Output the [X, Y] coordinate of the center of the cell containing the given text.  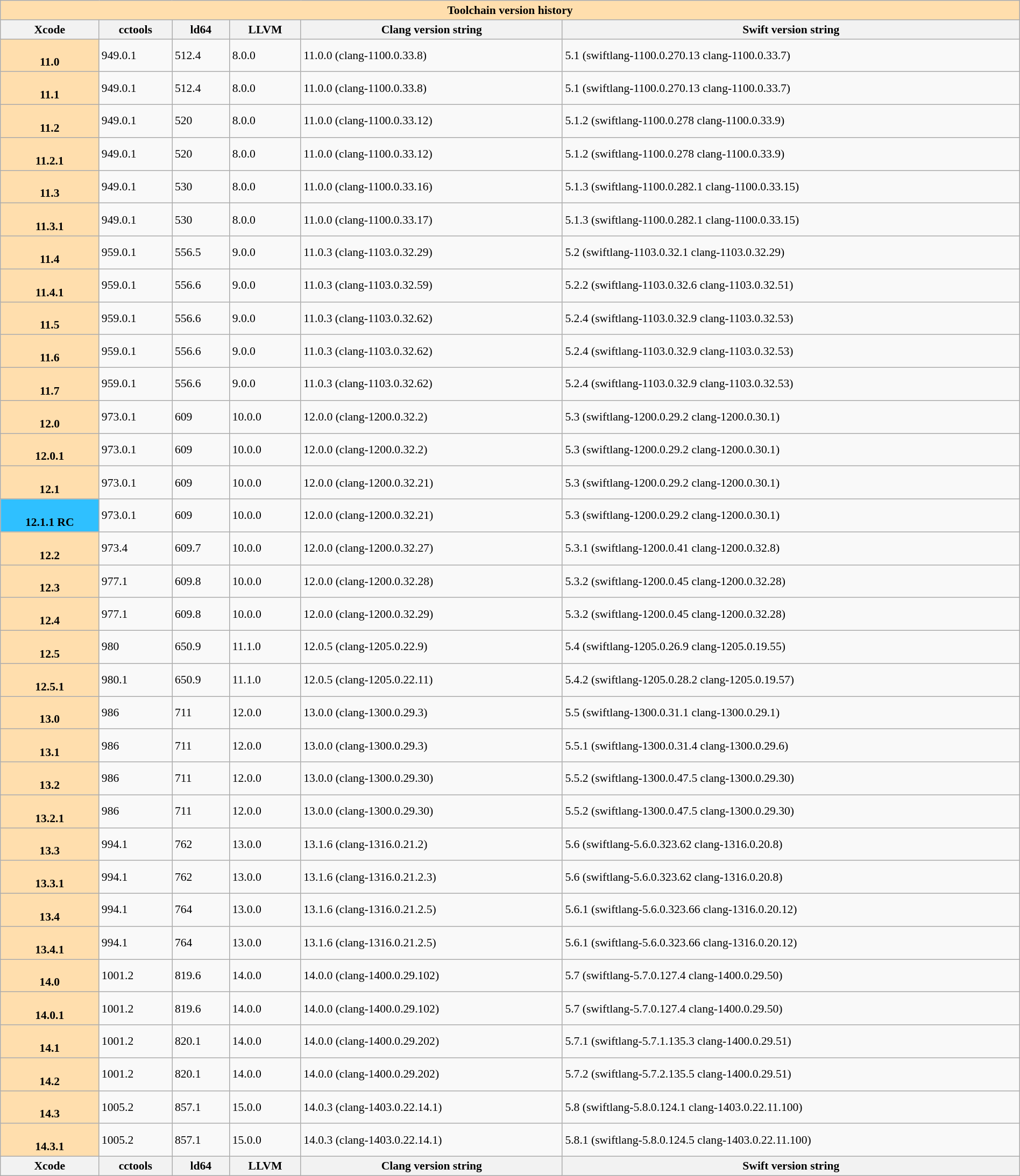
12.5 [49, 647]
5.5 (swiftlang-1300.0.31.1 clang-1300.0.29.1) [791, 713]
13.3 [49, 844]
5.8.1 (swiftlang-5.8.0.124.5 clang-1403.0.22.11.100) [791, 1140]
14.3.1 [49, 1140]
12.0.0 (clang-1200.0.32.27) [431, 548]
980 [136, 647]
556.5 [201, 253]
11.6 [49, 352]
13.2.1 [49, 811]
11.0.3 (clang-1103.0.32.29) [431, 253]
5.5.1 (swiftlang-1300.0.31.4 clang-1300.0.29.6) [791, 745]
980.1 [136, 680]
12.2 [49, 548]
12.0 [49, 417]
12.0.1 [49, 450]
13.1 [49, 745]
13.0 [49, 713]
12.0.0 (clang-1200.0.32.29) [431, 614]
12.3 [49, 581]
5.3.1 (swiftlang-1200.0.41 clang-1200.0.32.8) [791, 548]
5.8 (swiftlang-5.8.0.124.1 clang-1403.0.22.11.100) [791, 1107]
5.2.2 (swiftlang-1103.0.32.6 clang-1103.0.32.51) [791, 285]
13.1.6 (clang-1316.0.21.2.3) [431, 878]
11.5 [49, 318]
12.5.1 [49, 680]
11.0.0 (clang-1100.0.33.16) [431, 187]
14.3 [49, 1107]
5.2 (swiftlang-1103.0.32.1 clang-1103.0.32.29) [791, 253]
13.4 [49, 910]
Toolchain version history [510, 10]
609.7 [201, 548]
13.4.1 [49, 943]
973.4 [136, 548]
12.1 [49, 483]
5.4.2 (swiftlang-1205.0.28.2 clang-1205.0.19.57) [791, 680]
5.7.1 (swiftlang-5.7.1.135.3 clang-1400.0.29.51) [791, 1041]
14.2 [49, 1074]
11.2 [49, 122]
14.0.1 [49, 1009]
11.3 [49, 187]
11.3.1 [49, 219]
11.2.1 [49, 154]
12.0.5 (clang-1205.0.22.9) [431, 647]
13.3.1 [49, 878]
12.0.5 (clang-1205.0.22.11) [431, 680]
11.1 [49, 88]
12.0.0 (clang-1200.0.32.28) [431, 581]
5.7.2 (swiftlang-5.7.2.135.5 clang-1400.0.29.51) [791, 1074]
11.4.1 [49, 285]
11.0.3 (clang-1103.0.32.59) [431, 285]
14.1 [49, 1041]
12.1.1 RC [49, 515]
11.4 [49, 253]
11.0 [49, 55]
14.0 [49, 975]
11.7 [49, 384]
13.2 [49, 779]
11.0.0 (clang-1100.0.33.17) [431, 219]
13.1.6 (clang-1316.0.21.2) [431, 844]
12.4 [49, 614]
5.4 (swiftlang-1205.0.26.9 clang-1205.0.19.55) [791, 647]
